From the cell containing the given text, extract its center point as (X, Y) coordinate. 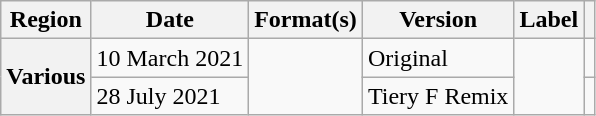
Tiery F Remix (438, 96)
Version (438, 20)
Original (438, 58)
Region (46, 20)
28 July 2021 (170, 96)
Various (46, 77)
Date (170, 20)
10 March 2021 (170, 58)
Label (549, 20)
Format(s) (306, 20)
